From the cell containing the given text, extract its center point as (x, y) coordinate. 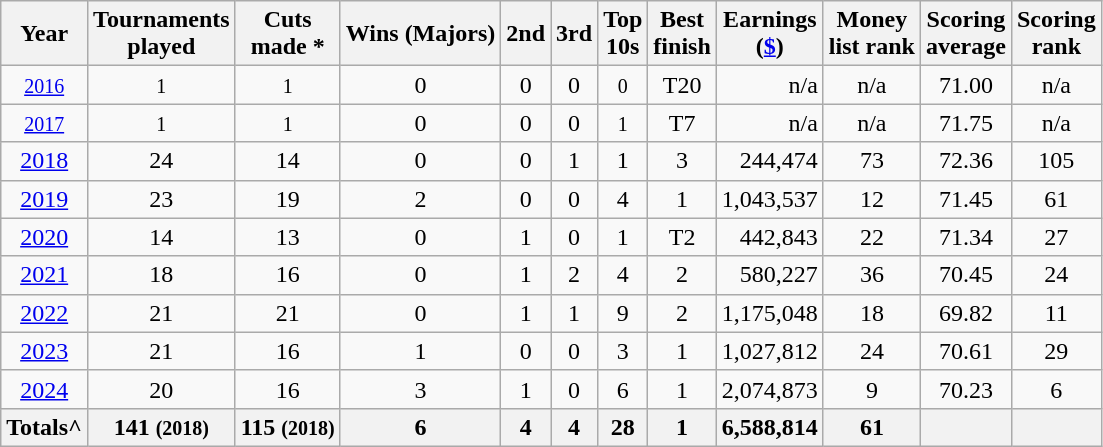
29 (1056, 351)
71.34 (966, 237)
28 (623, 427)
2017 (44, 123)
2019 (44, 199)
72.36 (966, 161)
19 (288, 199)
3rd (574, 34)
2,074,873 (770, 389)
Top 10s (623, 34)
11 (1056, 313)
71.45 (966, 199)
Best finish (682, 34)
2nd (526, 34)
70.23 (966, 389)
2021 (44, 275)
6,588,814 (770, 427)
442,843 (770, 237)
1,043,537 (770, 199)
22 (872, 237)
73 (872, 161)
Scoring average (966, 34)
36 (872, 275)
2016 (44, 85)
1,175,048 (770, 313)
Year (44, 34)
2022 (44, 313)
20 (162, 389)
Totals^ (44, 427)
2023 (44, 351)
71.75 (966, 123)
2024 (44, 389)
T7 (682, 123)
12 (872, 199)
Moneylist rank (872, 34)
244,474 (770, 161)
T2 (682, 237)
580,227 (770, 275)
105 (1056, 161)
70.61 (966, 351)
141 (2018) (162, 427)
T20 (682, 85)
2020 (44, 237)
71.00 (966, 85)
13 (288, 237)
Scoringrank (1056, 34)
70.45 (966, 275)
Tournaments played (162, 34)
Cuts made * (288, 34)
69.82 (966, 313)
1,027,812 (770, 351)
115 (2018) (288, 427)
Earnings($) (770, 34)
2018 (44, 161)
27 (1056, 237)
23 (162, 199)
Wins (Majors) (420, 34)
